Pinpoint the cell where the given text exists, returning its (x, y) midpoint coordinate. 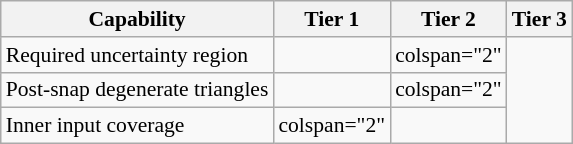
Inner input coverage (138, 126)
Tier 2 (448, 19)
Tier 1 (332, 19)
Capability (138, 19)
Tier 3 (540, 19)
Post-snap degenerate triangles (138, 90)
Required uncertainty region (138, 55)
